Determine the [X, Y] coordinate at the center of the cell enclosing the given text.  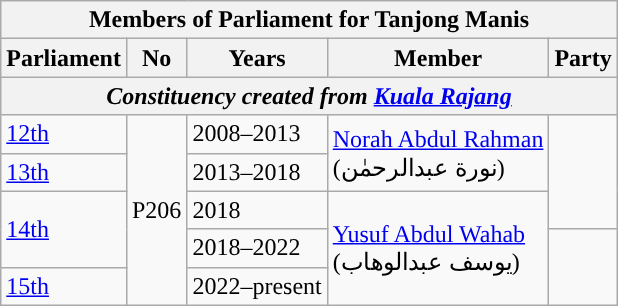
2022–present [257, 286]
2013–2018 [257, 172]
14th [64, 229]
2018–2022 [257, 248]
Constituency created from Kuala Rajang [310, 96]
Party [583, 58]
No [156, 58]
15th [64, 286]
13th [64, 172]
P206 [156, 210]
Years [257, 58]
Norah Abdul Rahman(نورة عبدالرحمٰن) [438, 153]
2018 [257, 210]
Members of Parliament for Tanjong Manis [310, 20]
12th [64, 134]
2008–2013 [257, 134]
Parliament [64, 58]
Member [438, 58]
Yusuf Abdul Wahab(يوسف عبدالوهاب) [438, 248]
